Output the (x, y) coordinate of the center of the cell containing the given text.  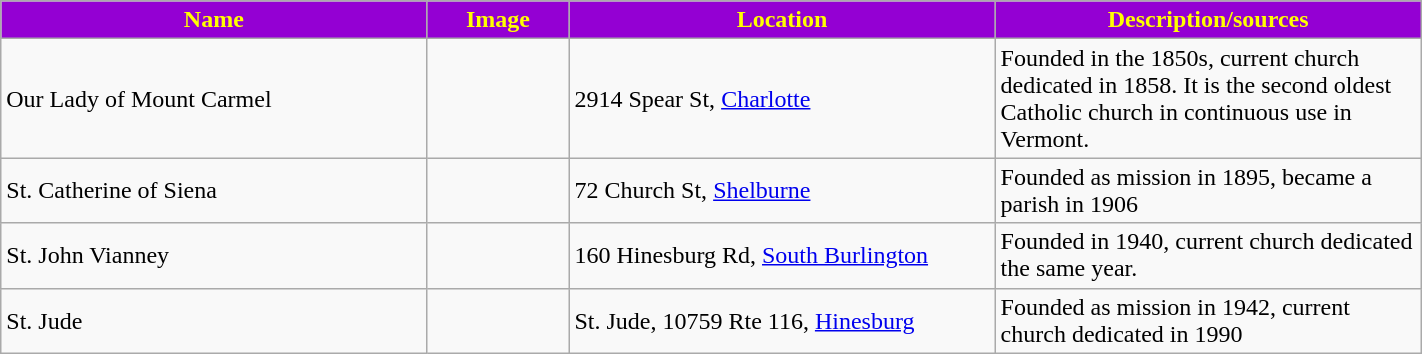
St. Catherine of Siena (214, 190)
Our Lady of Mount Carmel (214, 98)
Image (498, 20)
Founded as mission in 1895, became a parish in 1906 (1208, 190)
St. Jude (214, 320)
Founded in the 1850s, current church dedicated in 1858. It is the second oldest Catholic church in continuous use in Vermont. (1208, 98)
Name (214, 20)
2914 Spear St, Charlotte (782, 98)
72 Church St, Shelburne (782, 190)
St. Jude, 10759 Rte 116, Hinesburg (782, 320)
Founded in 1940, current church dedicated the same year. (1208, 256)
Location (782, 20)
160 Hinesburg Rd, South Burlington (782, 256)
Founded as mission in 1942, current church dedicated in 1990 (1208, 320)
Description/sources (1208, 20)
St. John Vianney (214, 256)
